Provide the [x, y] coordinate of the cell's center where the given text is located.  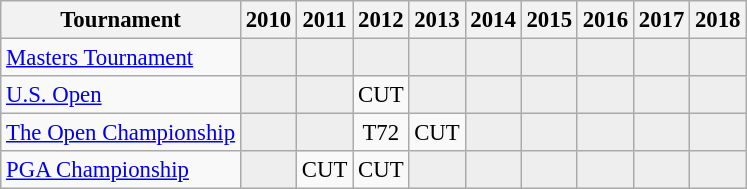
PGA Championship [121, 170]
2017 [661, 20]
The Open Championship [121, 133]
2012 [381, 20]
2010 [268, 20]
2015 [549, 20]
2014 [493, 20]
Masters Tournament [121, 58]
2018 [718, 20]
2011 [325, 20]
T72 [381, 133]
2016 [605, 20]
Tournament [121, 20]
2013 [437, 20]
U.S. Open [121, 95]
